From the cell containing the given text, extract its center point as [x, y] coordinate. 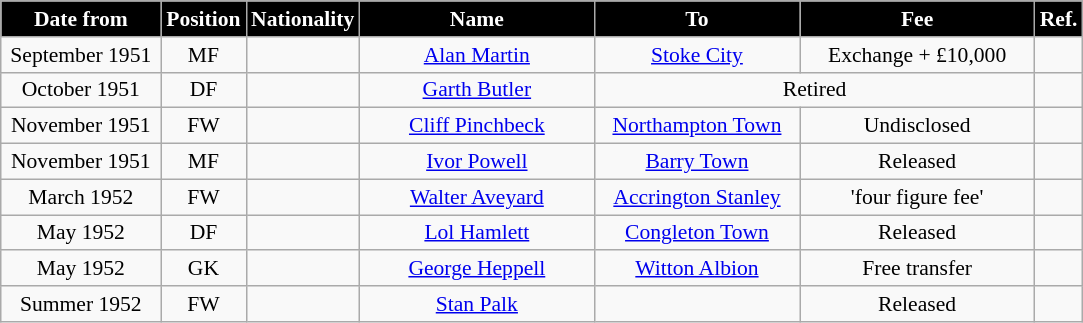
To [696, 19]
Free transfer [918, 269]
Position [204, 19]
Stoke City [696, 55]
Stan Palk [476, 304]
Congleton Town [696, 233]
Ref. [1059, 19]
October 1951 [81, 90]
Lol Hamlett [476, 233]
Walter Aveyard [476, 197]
'four figure fee' [918, 197]
Accrington Stanley [696, 197]
GK [204, 269]
September 1951 [81, 55]
George Heppell [476, 269]
Cliff Pinchbeck [476, 126]
Barry Town [696, 162]
Nationality [302, 19]
Ivor Powell [476, 162]
Garth Butler [476, 90]
Witton Albion [696, 269]
Name [476, 19]
March 1952 [81, 197]
Northampton Town [696, 126]
Fee [918, 19]
Retired [814, 90]
Date from [81, 19]
Undisclosed [918, 126]
Exchange + £10,000 [918, 55]
Summer 1952 [81, 304]
Alan Martin [476, 55]
